From the cell containing the given text, extract its center point as (x, y) coordinate. 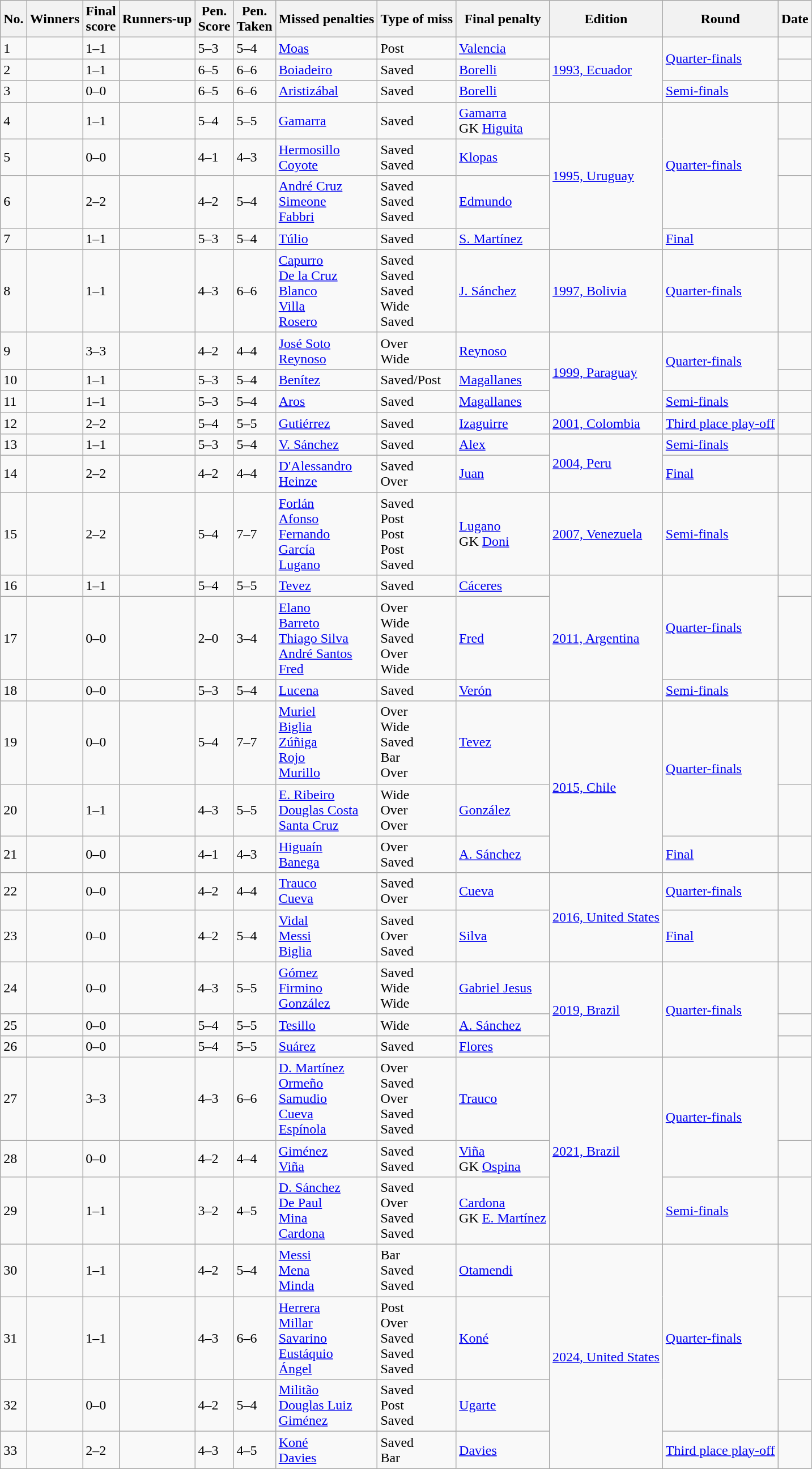
Higuaín Banega (326, 855)
3–4 (254, 638)
Winners (54, 19)
D. Sánchez De Paul Mina Cardona (326, 1211)
OverSaved (417, 855)
Missed penalties (326, 19)
2004, Peru (606, 464)
2001, Colombia (606, 423)
2024, United States (606, 1357)
20 (14, 810)
Valencia (503, 48)
14 (14, 474)
5 (14, 158)
Reynoso (503, 350)
WideOverOver (417, 810)
S. Martínez (503, 239)
24 (14, 988)
Ugarte (503, 1406)
Type of miss (417, 19)
12 (14, 423)
Herrera Millar Savarino Eustáquio Ángel (326, 1338)
1993, Ecuador (606, 70)
Vidal Messi Biglia (326, 936)
22 (14, 891)
Aros (326, 401)
Pen.Score (214, 19)
Juan (503, 474)
LuganoGK Doni (503, 534)
Runners-up (157, 19)
18 (14, 690)
3–2 (214, 1211)
2016, United States (606, 917)
Suárez (326, 1046)
Gómez Firmino González (326, 988)
2019, Brazil (606, 1009)
Edmundo (503, 202)
Final penalty (503, 19)
23 (14, 936)
Edition (606, 19)
Tesillo (326, 1025)
PostOverSavedSavedSaved (417, 1338)
Koné Davies (326, 1450)
No. (14, 19)
Benítez (326, 380)
Cáceres (503, 586)
González (503, 810)
Moas (326, 48)
2015, Chile (606, 787)
SavedWideWide (417, 988)
Fred (503, 638)
Gamarra (326, 120)
SavedSavedSaved (417, 202)
30 (14, 1271)
17 (14, 638)
2 (14, 70)
3 (14, 91)
16 (14, 586)
D'Alessandro Heinze (326, 474)
Forlán Afonso Fernando García Lugano (326, 534)
Túlio (326, 239)
Trauco (503, 1098)
SavedBar (417, 1450)
11 (14, 401)
OverSavedOverSavedSaved (417, 1098)
33 (14, 1450)
27 (14, 1098)
31 (14, 1338)
Round (720, 19)
26 (14, 1046)
1 (14, 48)
Finalscore (101, 19)
SavedSavedSavedWideSaved (417, 291)
28 (14, 1158)
E. Ribeiro Douglas Costa Santa Cruz (326, 810)
J. Sánchez (503, 291)
Verón (503, 690)
Pen.Taken (254, 19)
29 (14, 1211)
Gabriel Jesus (503, 988)
Post (417, 48)
Silva (503, 936)
ViñaGK Ospina (503, 1158)
21 (14, 855)
Muriel Biglia Zúñiga Rojo Murillo (326, 742)
8 (14, 291)
SavedPostPostPostSaved (417, 534)
D. Martínez Ormeño Samudio Cueva Espínola (326, 1098)
1995, Uruguay (606, 176)
GamarraGK Higuita (503, 120)
Saved/Post (417, 380)
15 (14, 534)
SavedOverSaved (417, 936)
Wide (417, 1025)
OverWideSavedOverWide (417, 638)
32 (14, 1406)
1999, Paraguay (606, 372)
BarSavedSaved (417, 1271)
Koné (503, 1338)
4 (14, 120)
2007, Venezuela (606, 534)
19 (14, 742)
Capurro De la Cruz Blanco Villa Rosero (326, 291)
Izaguirre (503, 423)
Militão Douglas Luiz Giménez (326, 1406)
Davies (503, 1450)
Gutiérrez (326, 423)
Boiadeiro (326, 70)
9 (14, 350)
OverWideSavedBarOver (417, 742)
Trauco Cueva (326, 891)
2021, Brazil (606, 1150)
Giménez Viña (326, 1158)
Lucena (326, 690)
André Cruz Simeone Fabbri (326, 202)
Flores (503, 1046)
OverWide (417, 350)
Aristizábal (326, 91)
Cueva (503, 891)
Otamendi (503, 1271)
1997, Bolivia (606, 291)
6 (14, 202)
SavedPostSaved (417, 1406)
13 (14, 445)
CardonaGK E. Martínez (503, 1211)
José Soto Reynoso (326, 350)
Hermosillo Coyote (326, 158)
2–0 (214, 638)
2011, Argentina (606, 638)
Messi Mena Minda (326, 1271)
Elano Barreto Thiago Silva André Santos Fred (326, 638)
7 (14, 239)
Date (794, 19)
25 (14, 1025)
SavedOverSavedSaved (417, 1211)
Klopas (503, 158)
Alex (503, 445)
V. Sánchez (326, 445)
10 (14, 380)
